Identify which cell holds the provided text, then report its (X, Y) central coordinate. 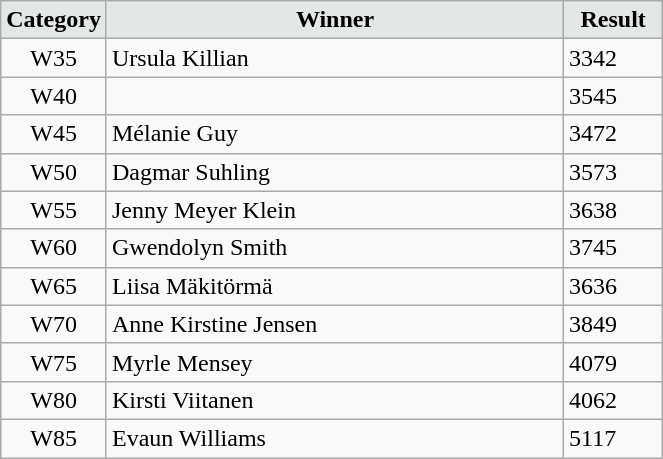
Winner (334, 20)
W80 (54, 400)
W65 (54, 286)
Evaun Williams (334, 438)
3545 (614, 96)
W35 (54, 58)
W55 (54, 210)
W75 (54, 362)
3745 (614, 248)
Gwendolyn Smith (334, 248)
3472 (614, 134)
Jenny Meyer Klein (334, 210)
W45 (54, 134)
3573 (614, 172)
3342 (614, 58)
3638 (614, 210)
Liisa Mäkitörmä (334, 286)
W85 (54, 438)
W70 (54, 324)
5117 (614, 438)
Kirsti Viitanen (334, 400)
Anne Kirstine Jensen (334, 324)
Myrle Mensey (334, 362)
4062 (614, 400)
4079 (614, 362)
Result (614, 20)
Category (54, 20)
Mélanie Guy (334, 134)
3849 (614, 324)
3636 (614, 286)
W40 (54, 96)
Dagmar Suhling (334, 172)
W50 (54, 172)
W60 (54, 248)
Ursula Killian (334, 58)
